Extract the [x, y] coordinate from the center of the cell holding the provided text.  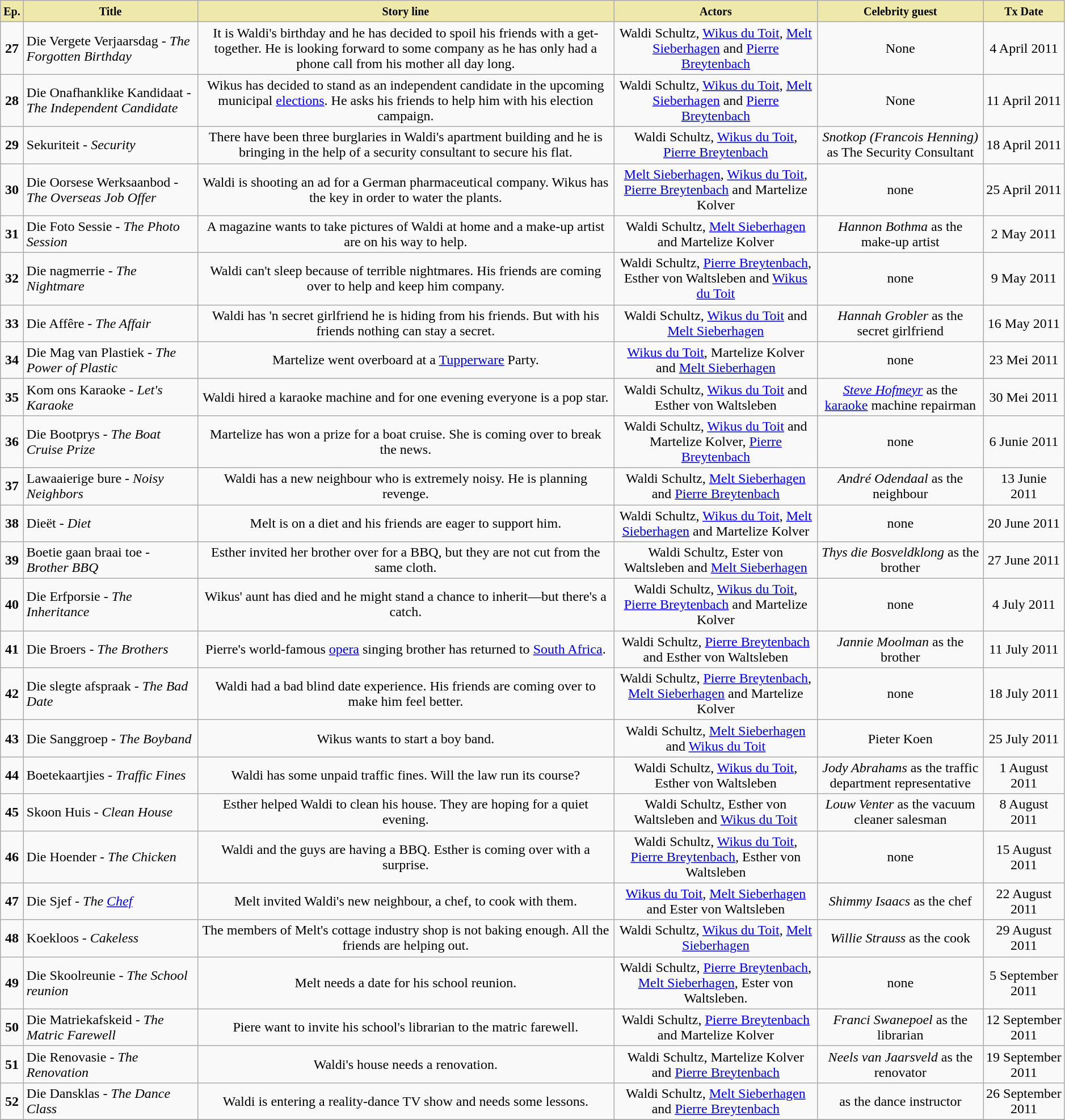
Louw Venter as the vacuum cleaner salesman [900, 812]
39 [12, 561]
Koekloos - Cakeless [110, 938]
32 [12, 279]
33 [12, 323]
13 Junie 2011 [1024, 486]
50 [12, 1027]
18 April 2011 [1024, 145]
Thys die Bosveldklong as the brother [900, 561]
Waldi has a new neighbour who is extremely noisy. He is planning revenge. [406, 486]
15 August 2011 [1024, 857]
Die nagmerrie - The Nightmare [110, 279]
Martelize has won a prize for a boat cruise. She is coming over to break the news. [406, 441]
36 [12, 441]
Steve Hofmeyr as the karaoke machine repairman [900, 397]
42 [12, 694]
Jannie Moolman as the brother [900, 649]
23 Mei 2011 [1024, 360]
Wikus wants to start a boy band. [406, 739]
Die Oorsese Werksaanbod - The Overseas Job Offer [110, 190]
Waldi Schultz, Ester von Waltsleben and Melt Sieberhagen [716, 561]
11 July 2011 [1024, 649]
Melt invited Waldi's new neighbour, a chef, to cook with them. [406, 901]
18 July 2011 [1024, 694]
4 April 2011 [1024, 48]
Waldi Schultz, Esther von Waltsleben and Wikus du Toit [716, 812]
47 [12, 901]
Die slegte afspraak - The Bad Date [110, 694]
29 [12, 145]
Waldi Schultz, Wikus du Toit and Martelize Kolver, Pierre Breytenbach [716, 441]
Waldi is shooting an ad for a German pharmaceutical company. Wikus has the key in order to water the plants. [406, 190]
Boetie gaan braai toe - Brother BBQ [110, 561]
Waldi Schultz, Pierre Breytenbach and Esther von Waltsleben [716, 649]
Melt Sieberhagen, Wikus du Toit, Pierre Breytenbach and Martelize Kolver [716, 190]
Sekuriteit - Security [110, 145]
Waldi can't sleep because of terrible nightmares. His friends are coming over to help and keep him company. [406, 279]
Waldi Schultz, Wikus du Toit and Esther von Waltsleben [716, 397]
9 May 2011 [1024, 279]
Willie Strauss as the cook [900, 938]
Die Renovasie - The Renovation [110, 1064]
Wikus du Toit, Melt Sieberhagen and Ester von Waltsleben [716, 901]
Waldi had a bad blind date experience. His friends are coming over to make him feel better. [406, 694]
27 [12, 48]
Waldi Schultz, Pierre Breytenbach and Martelize Kolver [716, 1027]
1 August 2011 [1024, 775]
Martelize went overboard at a Tupperware Party. [406, 360]
Die Broers - The Brothers [110, 649]
Die Dansklas - The Dance Class [110, 1101]
30 [12, 190]
Die Erfporsie - The Inheritance [110, 605]
51 [12, 1064]
Piere want to invite his school's librarian to the matric farewell. [406, 1027]
Waldi Schultz, Wikus du Toit, Pierre Breytenbach [716, 145]
25 April 2011 [1024, 190]
Jody Abrahams as the traffic department representative [900, 775]
Die Mag van Plastiek - The Power of Plastic [110, 360]
44 [12, 775]
Waldi Schultz, Wikus du Toit, Melt Sieberhagen [716, 938]
27 June 2011 [1024, 561]
Waldi Schultz, Pierre Breytenbach, Melt Sieberhagen, Ester von Waltsleben. [716, 983]
Die Foto Sessie - The Photo Session [110, 234]
28 [12, 100]
Kom ons Karaoke - Let's Karaoke [110, 397]
Shimmy Isaacs as the chef [900, 901]
Die Matriekafskeid - The Matric Farewell [110, 1027]
Die Affêre - The Affair [110, 323]
2 May 2011 [1024, 234]
as the dance instructor [900, 1101]
29 August 2011 [1024, 938]
49 [12, 983]
38 [12, 523]
Celebrity guest [900, 11]
Lawaaierige bure - Noisy Neighbors [110, 486]
Waldi hired a karaoke machine and for one evening everyone is a pop star. [406, 397]
Melt is on a diet and his friends are eager to support him. [406, 523]
Dieët - Diet [110, 523]
5 September 2011 [1024, 983]
22 August 2011 [1024, 901]
Pieter Koen [900, 739]
Neels van Jaarsveld as the renovator [900, 1064]
Waldi Schultz, Pierre Breytenbach, Esther von Waltsleben and Wikus du Toit [716, 279]
Waldi Schultz, Wikus du Toit, Pierre Breytenbach and Martelize Kolver [716, 605]
Wikus' aunt has died and he might stand a chance to inherit—but there's a catch. [406, 605]
16 May 2011 [1024, 323]
Waldi Schultz, Wikus du Toit, Melt Sieberhagen and Martelize Kolver [716, 523]
Wikus du Toit, Martelize Kolver and Melt Sieberhagen [716, 360]
40 [12, 605]
Skoon Huis - Clean House [110, 812]
Title [110, 11]
30 Mei 2011 [1024, 397]
20 June 2011 [1024, 523]
Die Sjef - The Chef [110, 901]
Die Vergete Verjaarsdag - The Forgotten Birthday [110, 48]
Waldi Schultz, Wikus du Toit, Esther von Waltsleben [716, 775]
Waldi Schultz, Martelize Kolver and Pierre Breytenbach [716, 1064]
Die Hoender - The Chicken [110, 857]
8 August 2011 [1024, 812]
45 [12, 812]
48 [12, 938]
19 September 2011 [1024, 1064]
Die Onafhanklike Kandidaat - The Independent Candidate [110, 100]
Story line [406, 11]
Melt needs a date for his school reunion. [406, 983]
26 September 2011 [1024, 1101]
Waldi has 'n secret girlfriend he is hiding from his friends. But with his friends nothing can stay a secret. [406, 323]
Pierre's world-famous opera singing brother has returned to South Africa. [406, 649]
4 July 2011 [1024, 605]
Waldi Schultz, Wikus du Toit, Pierre Breytenbach, Esther von Waltsleben [716, 857]
Tx Date [1024, 11]
Snotkop (Francois Henning) as The Security Consultant [900, 145]
12 September 2011 [1024, 1027]
A magazine wants to take pictures of Waldi at home and a make-up artist are on his way to help. [406, 234]
Franci Swanepoel as the librarian [900, 1027]
Waldi Schultz, Melt Sieberhagen and Martelize Kolver [716, 234]
Esther helped Waldi to clean his house. They are hoping for a quiet evening. [406, 812]
35 [12, 397]
Die Skoolreunie - The School reunion [110, 983]
The members of Melt's cottage industry shop is not baking enough. All the friends are helping out. [406, 938]
Boetekaartjies - Traffic Fines [110, 775]
6 Junie 2011 [1024, 441]
52 [12, 1101]
Actors [716, 11]
25 July 2011 [1024, 739]
37 [12, 486]
André Odendaal as the neighbour [900, 486]
43 [12, 739]
31 [12, 234]
Die Bootprys - The Boat Cruise Prize [110, 441]
11 April 2011 [1024, 100]
There have been three burglaries in Waldi's apartment building and he is bringing in the help of a security consultant to secure his flat. [406, 145]
Waldi's house needs a renovation. [406, 1064]
Waldi Schultz, Wikus du Toit and Melt Sieberhagen [716, 323]
Waldi is entering a reality-dance TV show and needs some lessons. [406, 1101]
Esther invited her brother over for a BBQ, but they are not cut from the same cloth. [406, 561]
Hannon Bothma as the make-up artist [900, 234]
Waldi Schultz, Pierre Breytenbach, Melt Sieberhagen and Martelize Kolver [716, 694]
Waldi has some unpaid traffic fines. Will the law run its course? [406, 775]
Hannah Grobler as the secret girlfriend [900, 323]
46 [12, 857]
34 [12, 360]
Die Sanggroep - The Boyband [110, 739]
41 [12, 649]
Ep. [12, 11]
Waldi Schultz, Melt Sieberhagen and Wikus du Toit [716, 739]
Waldi and the guys are having a BBQ. Esther is coming over with a surprise. [406, 857]
